Output the [X, Y] coordinate of the center of the cell containing the given text.  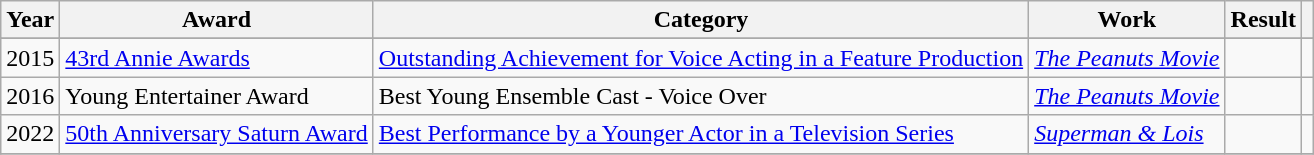
Result [1263, 20]
50th Anniversary Saturn Award [216, 134]
Best Performance by a Younger Actor in a Television Series [700, 134]
Outstanding Achievement for Voice Acting in a Feature Production [700, 58]
Superman & Lois [1127, 134]
Work [1127, 20]
2016 [30, 96]
43rd Annie Awards [216, 58]
2022 [30, 134]
Category [700, 20]
Young Entertainer Award [216, 96]
Award [216, 20]
2015 [30, 58]
Year [30, 20]
Best Young Ensemble Cast - Voice Over [700, 96]
